Detect which cell encompasses the target text, then output its [x, y] center coordinate. 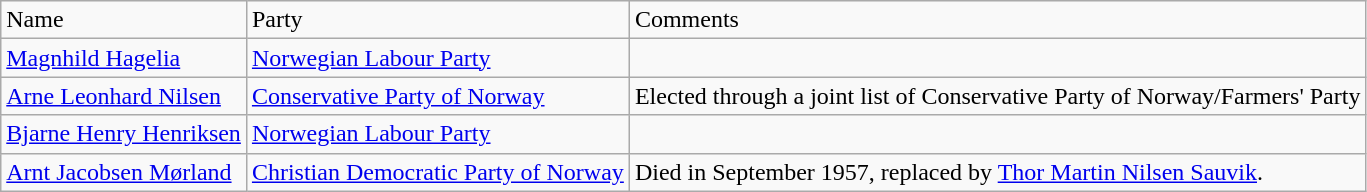
Arne Leonhard Nilsen [124, 96]
Arnt Jacobsen Mørland [124, 172]
Bjarne Henry Henriksen [124, 134]
Christian Democratic Party of Norway [438, 172]
Conservative Party of Norway [438, 96]
Comments [998, 20]
Died in September 1957, replaced by Thor Martin Nilsen Sauvik. [998, 172]
Party [438, 20]
Elected through a joint list of Conservative Party of Norway/Farmers' Party [998, 96]
Magnhild Hagelia [124, 58]
Name [124, 20]
